Capture the cell that displays the provided text and extract its (x, y) central coordinate. 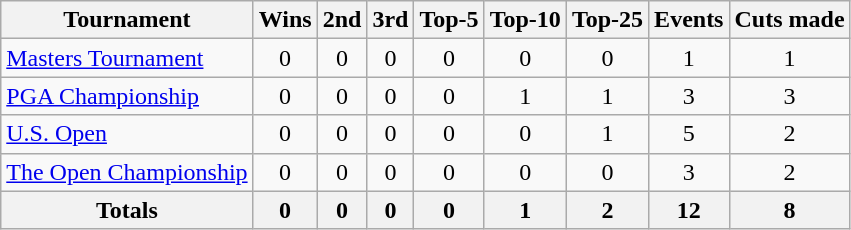
2nd (342, 20)
Totals (127, 210)
U.S. Open (127, 134)
Wins (285, 20)
Tournament (127, 20)
Top-5 (449, 20)
8 (790, 210)
Cuts made (790, 20)
Events (689, 20)
Top-25 (607, 20)
Masters Tournament (127, 58)
5 (689, 134)
Top-10 (525, 20)
PGA Championship (127, 96)
3rd (390, 20)
12 (689, 210)
The Open Championship (127, 172)
